For the text-containing cell, return its midpoint in [x, y] coordinate format. 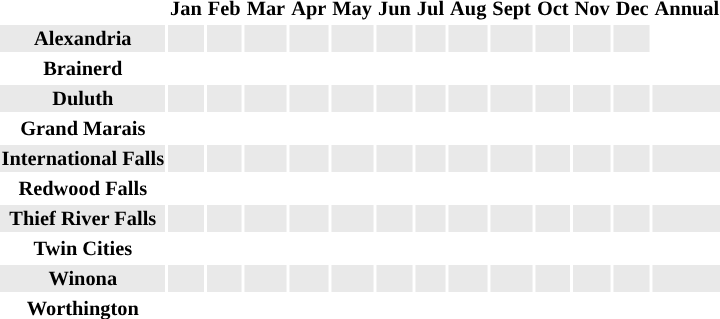
Redwood Falls [83, 188]
Grand Marais [83, 128]
Thief River Falls [83, 218]
Alexandria [83, 38]
Winona [83, 278]
Brainerd [83, 68]
Twin Cities [83, 248]
International Falls [83, 158]
Duluth [83, 98]
